From the cell containing the given text, extract its center point as [x, y] coordinate. 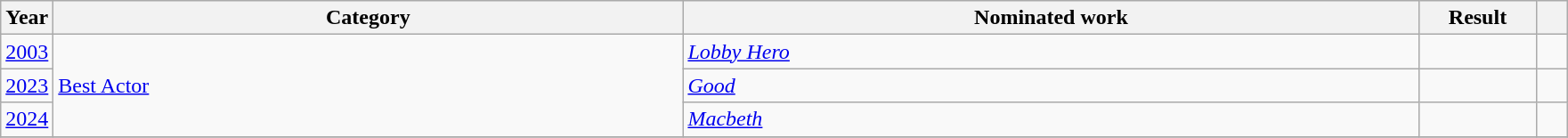
Nominated work [1051, 18]
Best Actor [369, 85]
Macbeth [1051, 119]
Result [1478, 18]
2024 [27, 119]
Category [369, 18]
Lobby Hero [1051, 52]
Good [1051, 85]
2003 [27, 52]
2023 [27, 85]
Year [27, 18]
